For the text-containing cell, return its midpoint in [x, y] coordinate format. 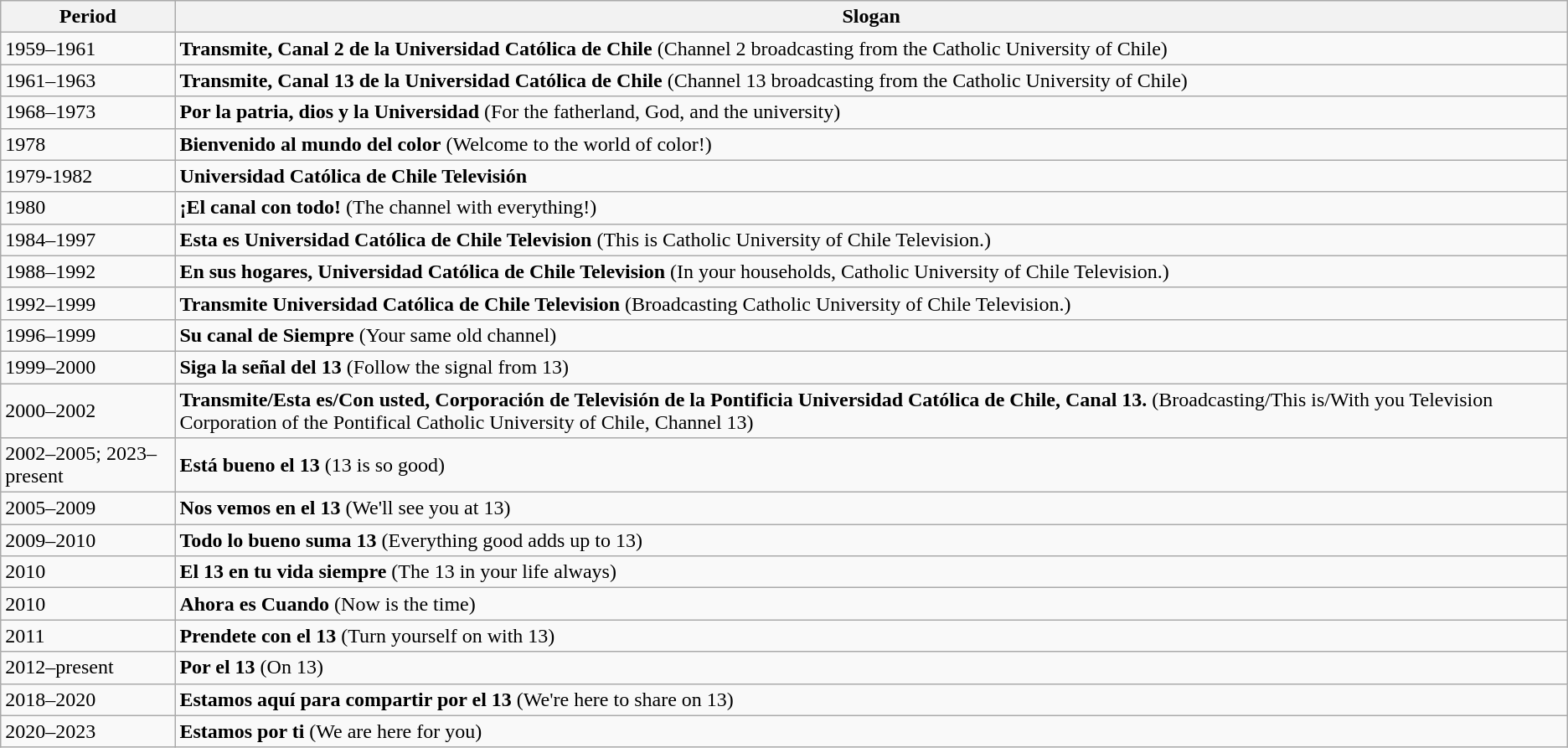
¡El canal con todo! (The channel with everything!) [871, 208]
1988–1992 [88, 271]
2011 [88, 636]
Estamos por ti (We are here for you) [871, 731]
Está bueno el 13 (13 is so good) [871, 466]
2005–2009 [88, 508]
1980 [88, 208]
El 13 en tu vida siempre (The 13 in your life always) [871, 572]
Period [88, 17]
1968–1973 [88, 112]
Transmite, Canal 13 de la Universidad Católica de Chile (Channel 13 broadcasting from the Catholic University of Chile) [871, 80]
1984–1997 [88, 240]
2000–2002 [88, 410]
1978 [88, 144]
1979-1982 [88, 176]
2020–2023 [88, 731]
2018–2020 [88, 699]
2009–2010 [88, 540]
Por la patria, dios y la Universidad (For the fatherland, God, and the university) [871, 112]
1959–1961 [88, 49]
1992–1999 [88, 303]
Su canal de Siempre (Your same old channel) [871, 335]
Universidad Católica de Chile Televisión [871, 176]
1996–1999 [88, 335]
Transmite Universidad Católica de Chile Television (Broadcasting Catholic University of Chile Television.) [871, 303]
Prendete con el 13 (Turn yourself on with 13) [871, 636]
Estamos aquí para compartir por el 13 (We're here to share on 13) [871, 699]
Transmite, Canal 2 de la Universidad Católica de Chile (Channel 2 broadcasting from the Catholic University of Chile) [871, 49]
Todo lo bueno suma 13 (Everything good adds up to 13) [871, 540]
1961–1963 [88, 80]
Slogan [871, 17]
2012–present [88, 668]
2002–2005; 2023–present [88, 466]
En sus hogares, Universidad Católica de Chile Television (In your households, Catholic University of Chile Television.) [871, 271]
Siga la señal del 13 (Follow the signal from 13) [871, 367]
Bienvenido al mundo del color (Welcome to the world of color!) [871, 144]
Por el 13 (On 13) [871, 668]
Nos vemos en el 13 (We'll see you at 13) [871, 508]
1999–2000 [88, 367]
Esta es Universidad Católica de Chile Television (This is Catholic University of Chile Television.) [871, 240]
Ahora es Cuando (Now is the time) [871, 604]
